Detect which cell encompasses the target text, then output its (X, Y) center coordinate. 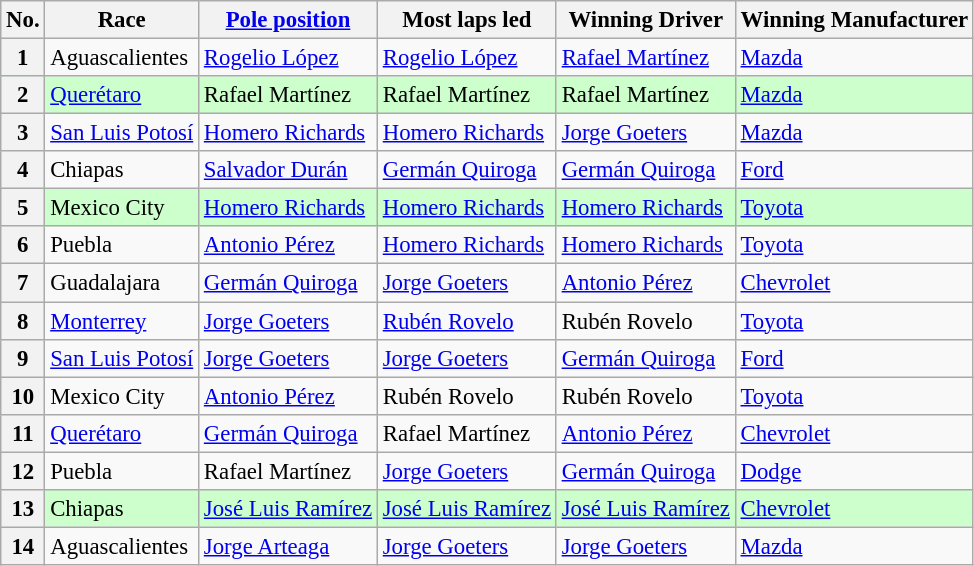
7 (23, 283)
13 (23, 509)
3 (23, 133)
2 (23, 95)
10 (23, 396)
12 (23, 471)
11 (23, 433)
Monterrey (122, 321)
1 (23, 58)
Salvador Durán (288, 170)
Winning Driver (646, 20)
Dodge (854, 471)
14 (23, 546)
Most laps led (466, 20)
No. (23, 20)
5 (23, 208)
Pole position (288, 20)
9 (23, 358)
Winning Manufacturer (854, 20)
Race (122, 20)
4 (23, 170)
6 (23, 245)
8 (23, 321)
Jorge Arteaga (288, 546)
Guadalajara (122, 283)
